For the text-containing cell, return its midpoint in [X, Y] coordinate format. 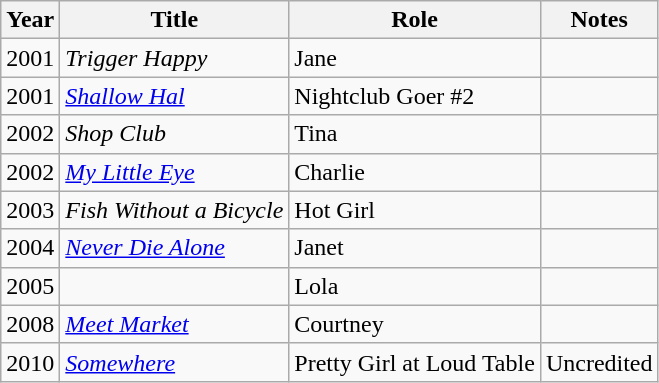
2008 [30, 324]
Year [30, 20]
Title [174, 20]
Fish Without a Bicycle [174, 210]
Hot Girl [415, 210]
Notes [599, 20]
Pretty Girl at Loud Table [415, 362]
Charlie [415, 172]
Courtney [415, 324]
Uncredited [599, 362]
Never Die Alone [174, 248]
Shop Club [174, 134]
2005 [30, 286]
Jane [415, 58]
Lola [415, 286]
Janet [415, 248]
My Little Eye [174, 172]
2003 [30, 210]
Tina [415, 134]
Somewhere [174, 362]
Trigger Happy [174, 58]
Shallow Hal [174, 96]
2010 [30, 362]
Role [415, 20]
2004 [30, 248]
Meet Market [174, 324]
Nightclub Goer #2 [415, 96]
